Scan for the cell matching the given text and deliver its (x, y) coordinate at center. 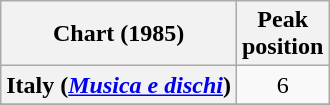
Italy (Musica e dischi) (119, 85)
Chart (1985) (119, 34)
6 (282, 85)
Peakposition (282, 34)
